Extract the [x, y] coordinate from the center of the cell holding the provided text.  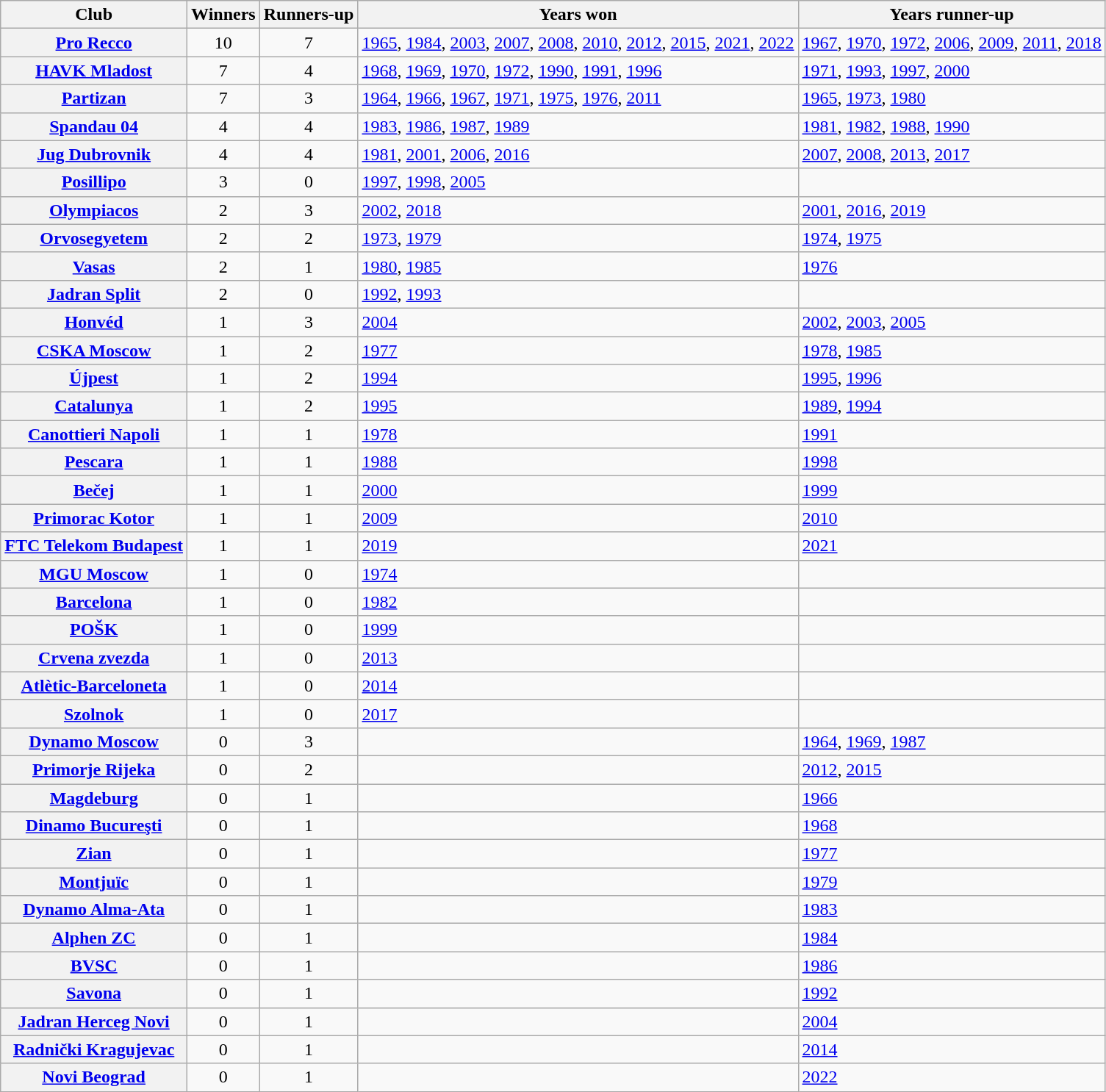
Jug Dubrovnik [94, 154]
1965, 1984, 2003, 2007, 2008, 2010, 2012, 2015, 2021, 2022 [578, 43]
2019 [578, 546]
Years runner-up [952, 15]
1988 [578, 462]
Újpest [94, 378]
2009 [578, 518]
1980, 1985 [578, 266]
2012, 2015 [952, 769]
Radnički Kragujevac [94, 1049]
Dynamo Moscow [94, 741]
Jadran Split [94, 294]
1978, 1985 [952, 351]
Szolnok [94, 714]
Alphen ZC [94, 938]
Primorje Rijeka [94, 769]
2002, 2003, 2005 [952, 322]
Crvena zvezda [94, 658]
FTC Telekom Budapest [94, 546]
Bečej [94, 490]
BVSC [94, 966]
1964, 1969, 1987 [952, 741]
1992, 1993 [578, 294]
1973, 1979 [578, 238]
1981, 2001, 2006, 2016 [578, 154]
Catalunya [94, 406]
1989, 1994 [952, 406]
1971, 1993, 1997, 2000 [952, 71]
Honvéd [94, 322]
1976 [952, 266]
10 [223, 43]
2001, 2016, 2019 [952, 210]
Montjuïc [94, 882]
CSKA Moscow [94, 351]
1966 [952, 797]
Primorac Kotor [94, 518]
2000 [578, 490]
2010 [952, 518]
1968 [952, 826]
1978 [578, 434]
Savona [94, 994]
1983 [952, 910]
Partizan [94, 98]
2022 [952, 1077]
Olympiacos [94, 210]
1994 [578, 378]
Pro Recco [94, 43]
1998 [952, 462]
Barcelona [94, 602]
1984 [952, 938]
2013 [578, 658]
HAVK Mladost [94, 71]
1965, 1973, 1980 [952, 98]
1995, 1996 [952, 378]
1979 [952, 882]
Dinamo Bucureşti [94, 826]
1967, 1970, 1972, 2006, 2009, 2011, 2018 [952, 43]
Winners [223, 15]
Spandau 04 [94, 126]
Club [94, 15]
POŠK [94, 630]
Atlètic-Barceloneta [94, 686]
Jadran Herceg Novi [94, 1021]
Runners-up [309, 15]
1982 [578, 602]
Zian [94, 854]
Dynamo Alma-Ata [94, 910]
1995 [578, 406]
Novi Beograd [94, 1077]
Posillipo [94, 182]
2021 [952, 546]
1974, 1975 [952, 238]
MGU Moscow [94, 574]
1968, 1969, 1970, 1972, 1990, 1991, 1996 [578, 71]
Orvosegyetem [94, 238]
1986 [952, 966]
Pescara [94, 462]
1981, 1982, 1988, 1990 [952, 126]
1992 [952, 994]
Magdeburg [94, 797]
1983, 1986, 1987, 1989 [578, 126]
1991 [952, 434]
Canottieri Napoli [94, 434]
2002, 2018 [578, 210]
1997, 1998, 2005 [578, 182]
2017 [578, 714]
1974 [578, 574]
1964, 1966, 1967, 1971, 1975, 1976, 2011 [578, 98]
Years won [578, 15]
2007, 2008, 2013, 2017 [952, 154]
Vasas [94, 266]
